Scan for the cell matching the given text and deliver its (x, y) coordinate at center. 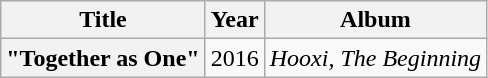
Hooxi, The Beginning (375, 58)
2016 (234, 58)
Year (234, 20)
Title (103, 20)
"Together as One" (103, 58)
Album (375, 20)
